For the text-containing cell, return its midpoint in [X, Y] coordinate format. 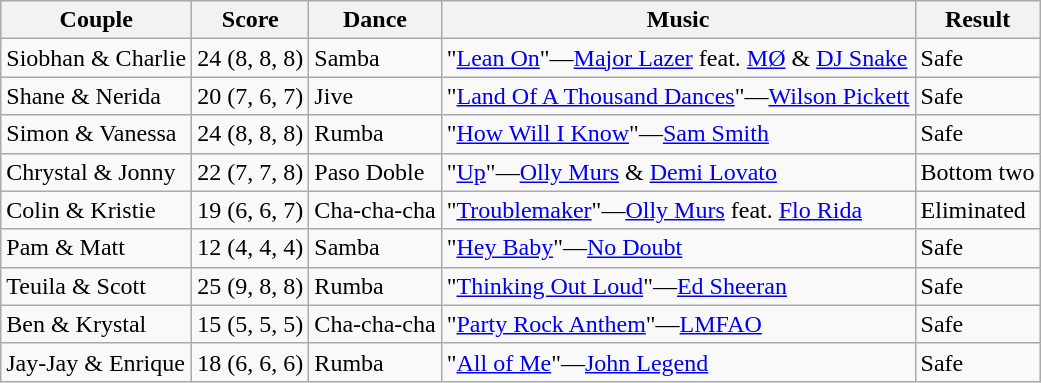
"Thinking Out Loud"—Ed Sheeran [678, 286]
12 (4, 4, 4) [250, 248]
Pam & Matt [96, 248]
"Troublemaker"—Olly Murs feat. Flo Rida [678, 210]
"All of Me"—John Legend [678, 362]
Siobhan & Charlie [96, 58]
Colin & Kristie [96, 210]
"Lean On"—Major Lazer feat. MØ & DJ Snake [678, 58]
Dance [375, 20]
Jive [375, 96]
Teuila & Scott [96, 286]
Jay-Jay & Enrique [96, 362]
Score [250, 20]
"Hey Baby"—No Doubt [678, 248]
19 (6, 6, 7) [250, 210]
"Land Of A Thousand Dances"—Wilson Pickett [678, 96]
Simon & Vanessa [96, 134]
22 (7, 7, 8) [250, 172]
"How Will I Know"—Sam Smith [678, 134]
"Party Rock Anthem"—LMFAO [678, 324]
20 (7, 6, 7) [250, 96]
Ben & Krystal [96, 324]
15 (5, 5, 5) [250, 324]
Chrystal & Jonny [96, 172]
Result [978, 20]
Shane & Nerida [96, 96]
18 (6, 6, 6) [250, 362]
Bottom two [978, 172]
25 (9, 8, 8) [250, 286]
"Up"—Olly Murs & Demi Lovato [678, 172]
Couple [96, 20]
Paso Doble [375, 172]
Music [678, 20]
Eliminated [978, 210]
